Scan for the cell matching the given text and deliver its [X, Y] coordinate at center. 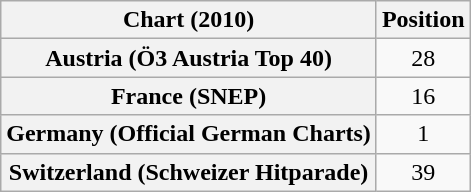
Switzerland (Schweizer Hitparade) [189, 172]
39 [423, 172]
Germany (Official German Charts) [189, 134]
France (SNEP) [189, 96]
Austria (Ö3 Austria Top 40) [189, 58]
1 [423, 134]
Chart (2010) [189, 20]
Position [423, 20]
28 [423, 58]
16 [423, 96]
